Identify which cell holds the provided text, then report its [X, Y] central coordinate. 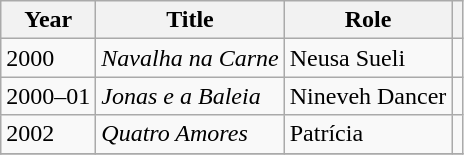
2002 [48, 134]
Jonas e a Baleia [190, 96]
Year [48, 20]
Title [190, 20]
Navalha na Carne [190, 58]
2000–01 [48, 96]
Nineveh Dancer [368, 96]
Quatro Amores [190, 134]
Neusa Sueli [368, 58]
Role [368, 20]
2000 [48, 58]
Patrícia [368, 134]
